Detect which cell encompasses the target text, then output its (x, y) center coordinate. 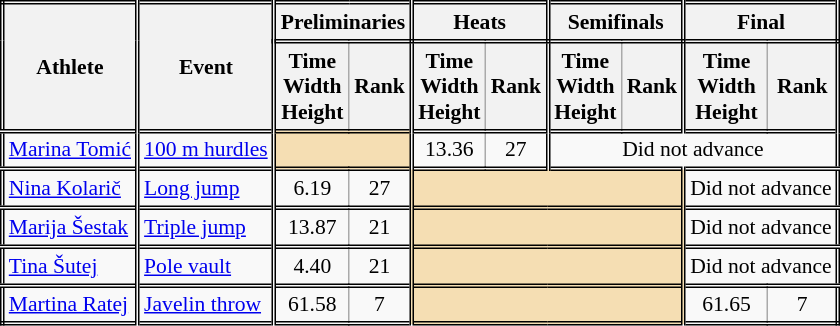
Event (206, 67)
61.65 (726, 304)
Athlete (70, 67)
Heats (480, 22)
100 m hurdles (206, 150)
Nina Kolarič (70, 190)
Martina Ratej (70, 304)
Semifinals (616, 22)
6.19 (312, 190)
Final (762, 22)
Marija Šestak (70, 228)
Javelin throw (206, 304)
61.58 (312, 304)
Long jump (206, 190)
Pole vault (206, 266)
13.36 (449, 150)
Marina Tomić (70, 150)
13.87 (312, 228)
Tina Šutej (70, 266)
Triple jump (206, 228)
4.40 (312, 266)
Preliminaries (342, 22)
